Detect which cell encompasses the target text, then output its [X, Y] center coordinate. 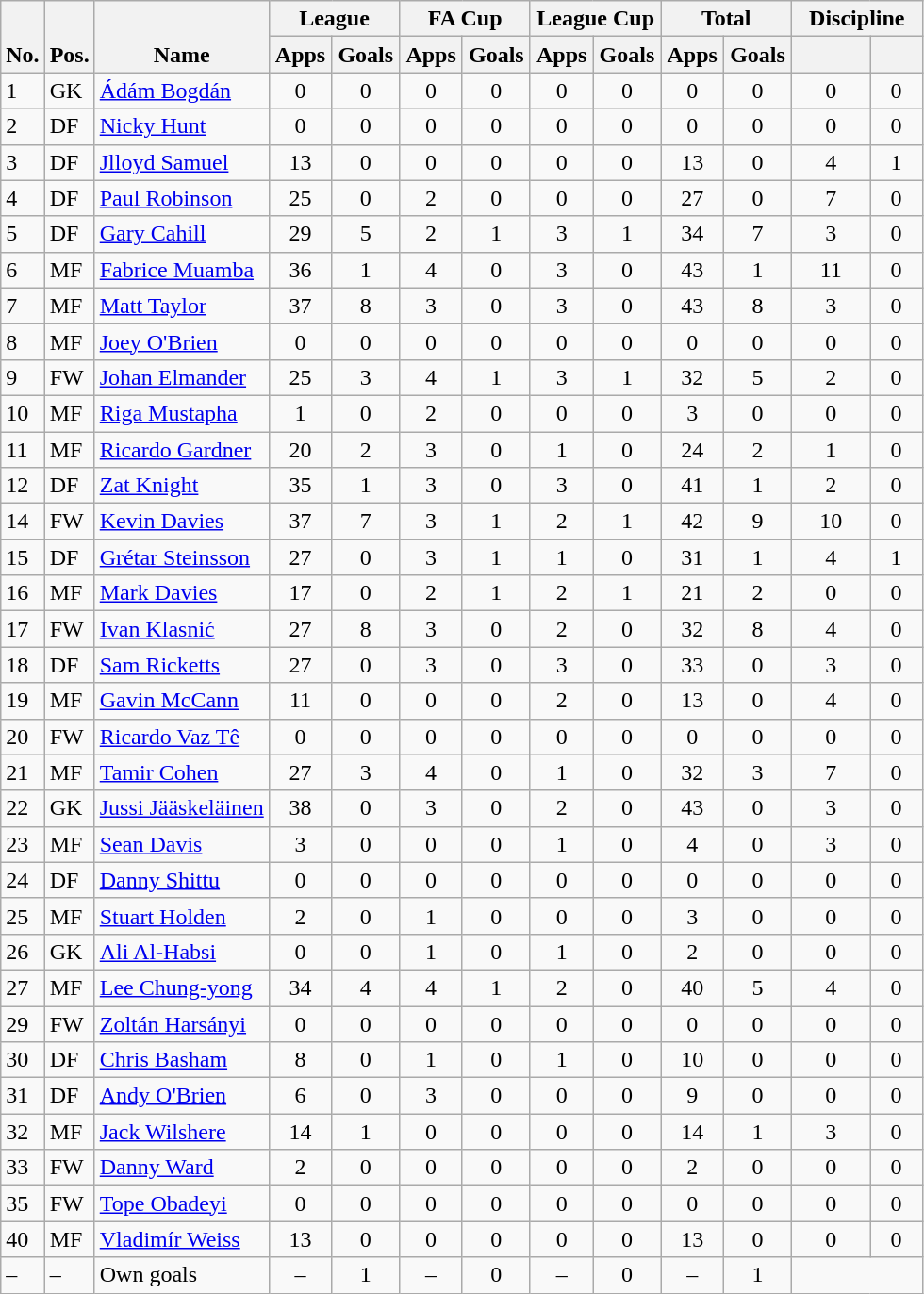
23 [23, 844]
Zoltán Harsányi [181, 1023]
Kevin Davies [181, 522]
Sean Davis [181, 844]
18 [23, 665]
League [334, 19]
Paul Robinson [181, 198]
Tope Obadeyi [181, 1203]
Zat Knight [181, 486]
Own goals [181, 1275]
Ali Al-Habsi [181, 952]
Danny Ward [181, 1168]
38 [300, 808]
Chris Basham [181, 1060]
Tamir Cohen [181, 772]
Andy O'Brien [181, 1096]
Matt Taylor [181, 306]
Name [181, 37]
Pos. [70, 37]
Gary Cahill [181, 234]
Jlloyd Samuel [181, 162]
Nicky Hunt [181, 126]
Vladimír Weiss [181, 1239]
Sam Ricketts [181, 665]
Danny Shittu [181, 880]
41 [692, 486]
Discipline [858, 19]
Total [726, 19]
Ivan Klasnić [181, 629]
Ádám Bogdán [181, 91]
No. [23, 37]
League Cup [596, 19]
Stuart Holden [181, 916]
22 [23, 808]
Riga Mustapha [181, 413]
Joey O'Brien [181, 341]
Grétar Steinsson [181, 557]
12 [23, 486]
30 [23, 1060]
15 [23, 557]
Ricardo Vaz Tê [181, 737]
Gavin McCann [181, 701]
Ricardo Gardner [181, 450]
Lee Chung-yong [181, 987]
FA Cup [466, 19]
26 [23, 952]
Jussi Jääskeläinen [181, 808]
Johan Elmander [181, 377]
16 [23, 593]
Fabrice Muamba [181, 270]
19 [23, 701]
42 [692, 522]
Jack Wilshere [181, 1132]
36 [300, 270]
Mark Davies [181, 593]
